Determine the (X, Y) coordinate at the center of the cell enclosing the given text.  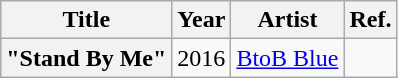
"Stand By Me" (86, 58)
Year (202, 20)
Artist (288, 20)
Ref. (370, 20)
BtoB Blue (288, 58)
Title (86, 20)
2016 (202, 58)
